For the text-containing cell, return its midpoint in [X, Y] coordinate format. 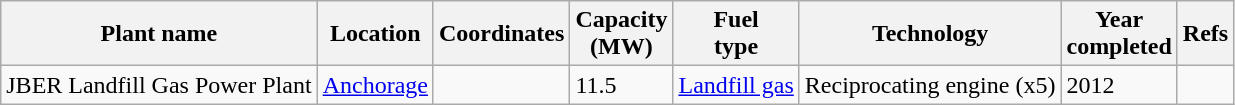
Landfill gas [736, 85]
Anchorage [375, 85]
Technology [930, 34]
Yearcompleted [1119, 34]
Refs [1205, 34]
11.5 [622, 85]
Fueltype [736, 34]
Coordinates [501, 34]
JBER Landfill Gas Power Plant [159, 85]
Location [375, 34]
Plant name [159, 34]
Capacity(MW) [622, 34]
2012 [1119, 85]
Reciprocating engine (x5) [930, 85]
